Search for the cell housing the specified text and yield its [x, y] center coordinate. 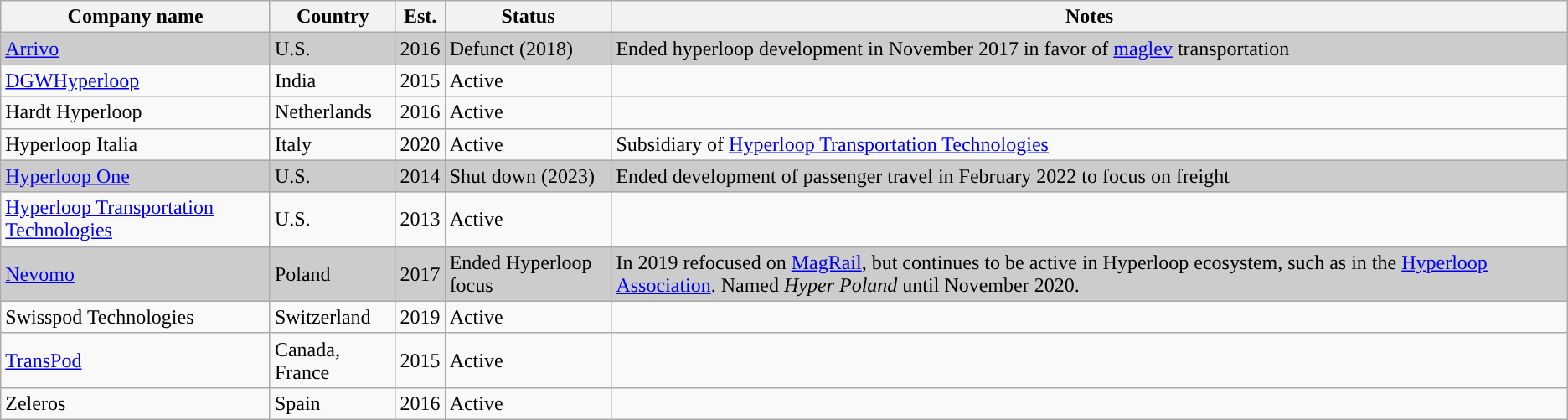
Est. [420, 17]
2019 [420, 317]
Subsidiary of Hyperloop Transportation Technologies [1089, 144]
Ended development of passenger travel in February 2022 to focus on freight [1089, 176]
Shut down (2023) [528, 176]
Arrivo [136, 49]
Defunct (2018) [528, 49]
Notes [1089, 17]
Switzerland [333, 317]
India [333, 80]
2013 [420, 220]
Spain [333, 403]
Country [333, 17]
Status [528, 17]
Ended Hyperloop focus [528, 273]
Company name [136, 17]
Hyperloop Transportation Technologies [136, 220]
Swisspod Technologies [136, 317]
Zeleros [136, 403]
Ended hyperloop development in November 2017 in favor of maglev transportation [1089, 49]
2017 [420, 273]
Canada, France [333, 360]
TransPod [136, 360]
Nevomo [136, 273]
2014 [420, 176]
Hardt Hyperloop [136, 112]
Hyperloop One [136, 176]
Netherlands [333, 112]
2020 [420, 144]
Poland [333, 273]
DGWHyperloop [136, 80]
Hyperloop Italia [136, 144]
Italy [333, 144]
